Return the [x, y] coordinate for the center point of the cell that contains the specified text.  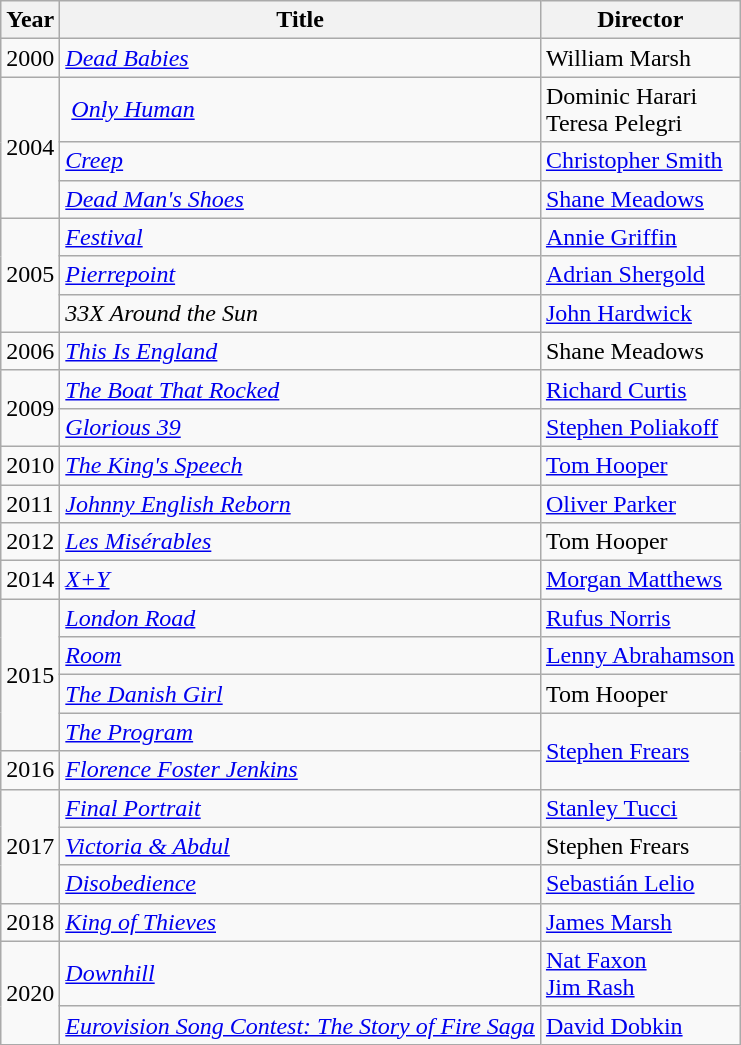
2017 [30, 846]
Morgan Matthews [640, 580]
Victoria & Abdul [300, 846]
Festival [300, 237]
Richard Curtis [640, 389]
Creep [300, 161]
2012 [30, 542]
Rufus Norris [640, 618]
2000 [30, 58]
Stanley Tucci [640, 808]
Title [300, 20]
Glorious 39 [300, 427]
London Road [300, 618]
Oliver Parker [640, 503]
X+Y [300, 580]
The Boat That Rocked [300, 389]
John Hardwick [640, 313]
2009 [30, 408]
2004 [30, 148]
Room [300, 656]
Stephen Poliakoff [640, 427]
Dead Babies [300, 58]
2018 [30, 922]
2020 [30, 992]
The King's Speech [300, 465]
William Marsh [640, 58]
King of Thieves [300, 922]
The Program [300, 732]
Disobedience [300, 884]
Les Misérables [300, 542]
2014 [30, 580]
2006 [30, 351]
Director [640, 20]
The Danish Girl [300, 694]
Final Portrait [300, 808]
Christopher Smith [640, 161]
James Marsh [640, 922]
Florence Foster Jenkins [300, 770]
2015 [30, 675]
2011 [30, 503]
David Dobkin [640, 1025]
Nat FaxonJim Rash [640, 974]
Dominic HarariTeresa Pelegri [640, 110]
2016 [30, 770]
Lenny Abrahamson [640, 656]
2010 [30, 465]
Annie Griffin [640, 237]
Dead Man's Shoes [300, 199]
Pierrepoint [300, 275]
Downhill [300, 974]
This Is England [300, 351]
Adrian Shergold [640, 275]
2005 [30, 275]
Sebastián Lelio [640, 884]
Year [30, 20]
33X Around the Sun [300, 313]
Only Human [300, 110]
Johnny English Reborn [300, 503]
Eurovision Song Contest: The Story of Fire Saga [300, 1025]
